Detect which cell encompasses the target text, then output its (X, Y) center coordinate. 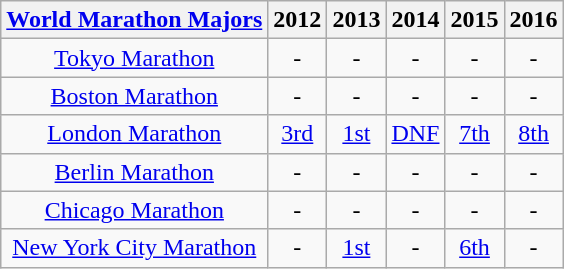
New York City Marathon (134, 248)
2016 (534, 20)
6th (474, 248)
7th (474, 134)
2013 (356, 20)
3rd (298, 134)
London Marathon (134, 134)
World Marathon Majors (134, 20)
DNF (416, 134)
8th (534, 134)
Berlin Marathon (134, 172)
2015 (474, 20)
Boston Marathon (134, 96)
2014 (416, 20)
2012 (298, 20)
Tokyo Marathon (134, 58)
Chicago Marathon (134, 210)
